Return the (x, y) coordinate for the center point of the cell that contains the specified text.  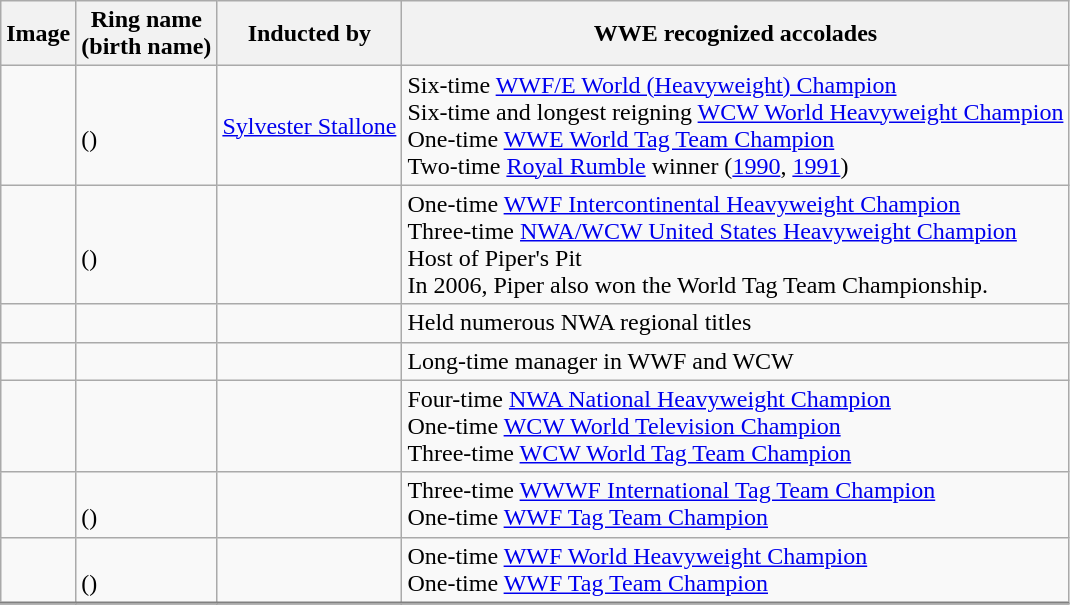
Four-time NWA National Heavyweight ChampionOne-time WCW World Television ChampionThree-time WCW World Tag Team Champion (736, 426)
Long-time manager in WWF and WCW (736, 361)
WWE recognized accolades (736, 34)
One-time WWF World Heavyweight ChampionOne-time WWF Tag Team Champion (736, 570)
Image (38, 34)
Held numerous NWA regional titles (736, 323)
Inducted by (310, 34)
Ring name(birth name) (146, 34)
Three-time WWWF International Tag Team ChampionOne-time WWF Tag Team Champion (736, 504)
Sylvester Stallone (310, 126)
